Scan for the cell matching the given text and deliver its (x, y) coordinate at center. 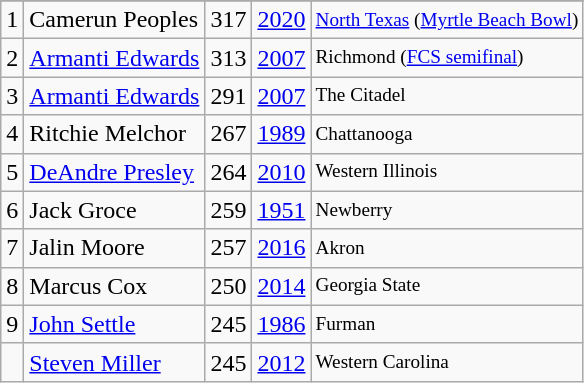
2010 (282, 172)
6 (12, 210)
Ritchie Melchor (114, 134)
Newberry (447, 210)
North Texas (Myrtle Beach Bowl) (447, 20)
Camerun Peoples (114, 20)
Chattanooga (447, 134)
8 (12, 286)
John Settle (114, 324)
2020 (282, 20)
264 (228, 172)
5 (12, 172)
Furman (447, 324)
Western Carolina (447, 362)
Western Illinois (447, 172)
Akron (447, 248)
Georgia State (447, 286)
1986 (282, 324)
257 (228, 248)
2016 (282, 248)
2014 (282, 286)
1951 (282, 210)
1 (12, 20)
259 (228, 210)
291 (228, 96)
1989 (282, 134)
4 (12, 134)
DeAndre Presley (114, 172)
Marcus Cox (114, 286)
267 (228, 134)
3 (12, 96)
2 (12, 58)
The Citadel (447, 96)
317 (228, 20)
2012 (282, 362)
250 (228, 286)
Richmond (FCS semifinal) (447, 58)
Jalin Moore (114, 248)
Jack Groce (114, 210)
Steven Miller (114, 362)
313 (228, 58)
7 (12, 248)
9 (12, 324)
